From the cell containing the given text, extract its center point as [X, Y] coordinate. 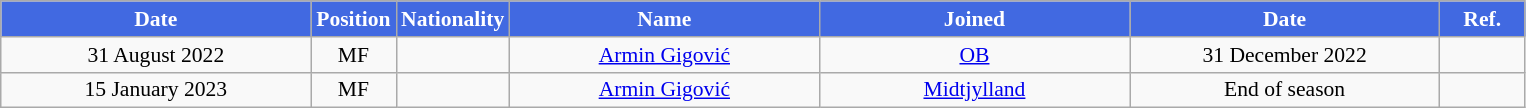
Ref. [1482, 19]
Name [664, 19]
Position [354, 19]
15 January 2023 [156, 90]
Nationality [452, 19]
Midtjylland [974, 90]
31 December 2022 [1285, 55]
End of season [1285, 90]
Joined [974, 19]
31 August 2022 [156, 55]
OB [974, 55]
